Output the (X, Y) coordinate of the center of the cell containing the given text.  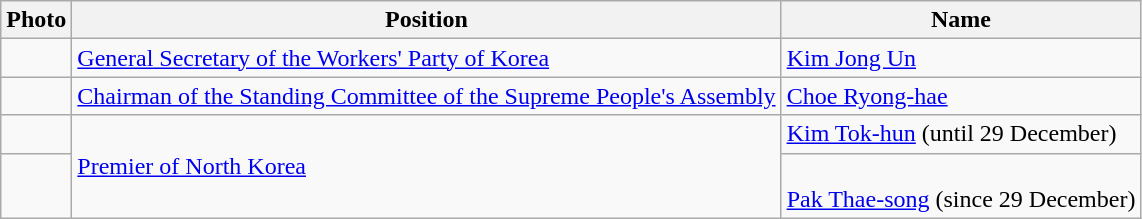
Kim Tok-hun (until 29 December) (961, 134)
General Secretary of the Workers' Party of Korea (426, 58)
Pak Thae-song (since 29 December) (961, 186)
Premier of North Korea (426, 166)
Position (426, 20)
Photo (36, 20)
Chairman of the Standing Committee of the Supreme People's Assembly (426, 96)
Name (961, 20)
Choe Ryong-hae (961, 96)
Kim Jong Un (961, 58)
